For the text-containing cell, return its midpoint in [x, y] coordinate format. 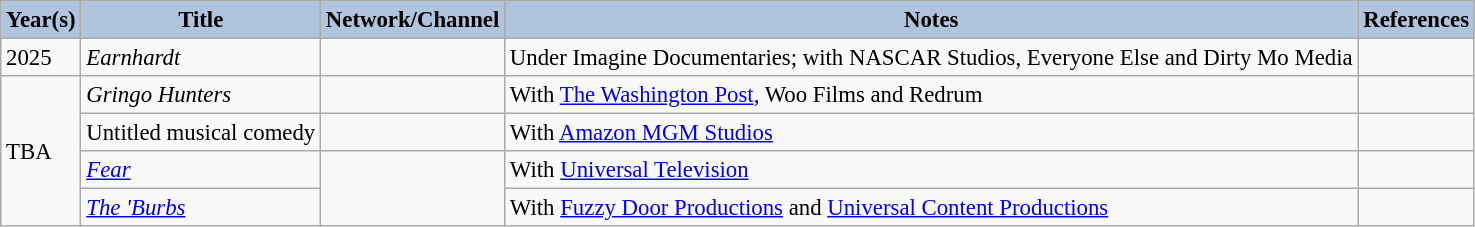
Title [201, 20]
Network/Channel [413, 20]
Notes [932, 20]
With The Washington Post, Woo Films and Redrum [932, 95]
References [1416, 20]
With Fuzzy Door Productions and Universal Content Productions [932, 208]
TBA [41, 151]
2025 [41, 58]
With Universal Television [932, 170]
Fear [201, 170]
Gringo Hunters [201, 95]
Untitled musical comedy [201, 133]
The 'Burbs [201, 208]
With Amazon MGM Studios [932, 133]
Earnhardt [201, 58]
Year(s) [41, 20]
Under Imagine Documentaries; with NASCAR Studios, Everyone Else and Dirty Mo Media [932, 58]
